Find where the given text appears and provide that cell's center as (x, y) coordinate. 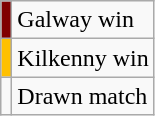
Drawn match (83, 96)
Kilkenny win (83, 58)
Galway win (83, 20)
